Find where the given text appears and provide that cell's center as [x, y] coordinate. 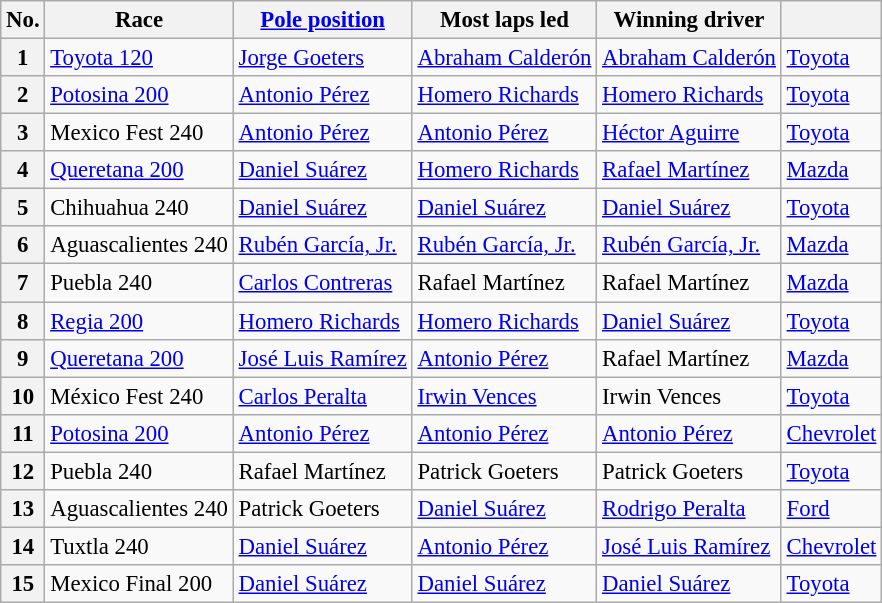
15 [23, 584]
14 [23, 546]
Héctor Aguirre [690, 133]
2 [23, 95]
Most laps led [504, 20]
Ford [831, 509]
10 [23, 396]
11 [23, 433]
12 [23, 471]
8 [23, 321]
No. [23, 20]
Regia 200 [139, 321]
Toyota 120 [139, 58]
Winning driver [690, 20]
Mexico Fest 240 [139, 133]
6 [23, 245]
Rodrigo Peralta [690, 509]
Tuxtla 240 [139, 546]
Chihuahua 240 [139, 208]
13 [23, 509]
Carlos Contreras [322, 283]
4 [23, 170]
Carlos Peralta [322, 396]
9 [23, 358]
Race [139, 20]
Mexico Final 200 [139, 584]
1 [23, 58]
Jorge Goeters [322, 58]
México Fest 240 [139, 396]
3 [23, 133]
5 [23, 208]
Pole position [322, 20]
7 [23, 283]
